Identify which cell holds the provided text, then report its [x, y] central coordinate. 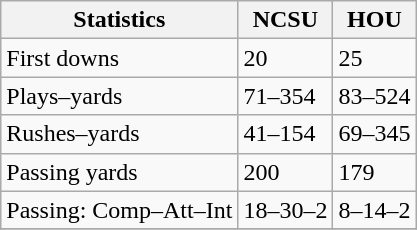
25 [374, 58]
71–354 [286, 96]
HOU [374, 20]
20 [286, 58]
Passing yards [120, 172]
8–14–2 [374, 210]
Plays–yards [120, 96]
179 [374, 172]
18–30–2 [286, 210]
First downs [120, 58]
Passing: Comp–Att–Int [120, 210]
Statistics [120, 20]
NCSU [286, 20]
200 [286, 172]
41–154 [286, 134]
83–524 [374, 96]
69–345 [374, 134]
Rushes–yards [120, 134]
